For the text-containing cell, return its midpoint in (X, Y) coordinate format. 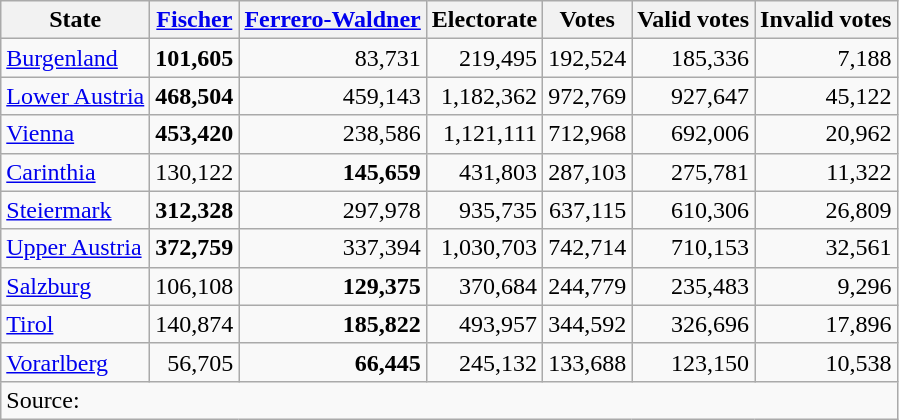
Vorarlberg (76, 362)
370,684 (484, 286)
Invalid votes (826, 20)
66,445 (332, 362)
344,592 (588, 324)
712,968 (588, 134)
145,659 (332, 172)
101,605 (194, 58)
129,375 (332, 286)
244,779 (588, 286)
192,524 (588, 58)
468,504 (194, 96)
Fischer (194, 20)
275,781 (694, 172)
State (76, 20)
927,647 (694, 96)
Lower Austria (76, 96)
312,328 (194, 210)
1,030,703 (484, 248)
Salzburg (76, 286)
140,874 (194, 324)
45,122 (826, 96)
56,705 (194, 362)
287,103 (588, 172)
Steiermark (76, 210)
1,182,362 (484, 96)
326,696 (694, 324)
123,150 (694, 362)
453,420 (194, 134)
10,538 (826, 362)
130,122 (194, 172)
26,809 (826, 210)
692,006 (694, 134)
493,957 (484, 324)
Burgenland (76, 58)
17,896 (826, 324)
Upper Austria (76, 248)
9,296 (826, 286)
Ferrero-Waldner (332, 20)
637,115 (588, 210)
7,188 (826, 58)
431,803 (484, 172)
610,306 (694, 210)
32,561 (826, 248)
Electorate (484, 20)
20,962 (826, 134)
Tirol (76, 324)
106,108 (194, 286)
Carinthia (76, 172)
133,688 (588, 362)
Source: (449, 400)
235,483 (694, 286)
710,153 (694, 248)
Valid votes (694, 20)
972,769 (588, 96)
11,322 (826, 172)
459,143 (332, 96)
185,822 (332, 324)
337,394 (332, 248)
1,121,111 (484, 134)
742,714 (588, 248)
238,586 (332, 134)
245,132 (484, 362)
185,336 (694, 58)
219,495 (484, 58)
Votes (588, 20)
935,735 (484, 210)
297,978 (332, 210)
Vienna (76, 134)
83,731 (332, 58)
372,759 (194, 248)
